Capture the cell that displays the provided text and extract its [X, Y] central coordinate. 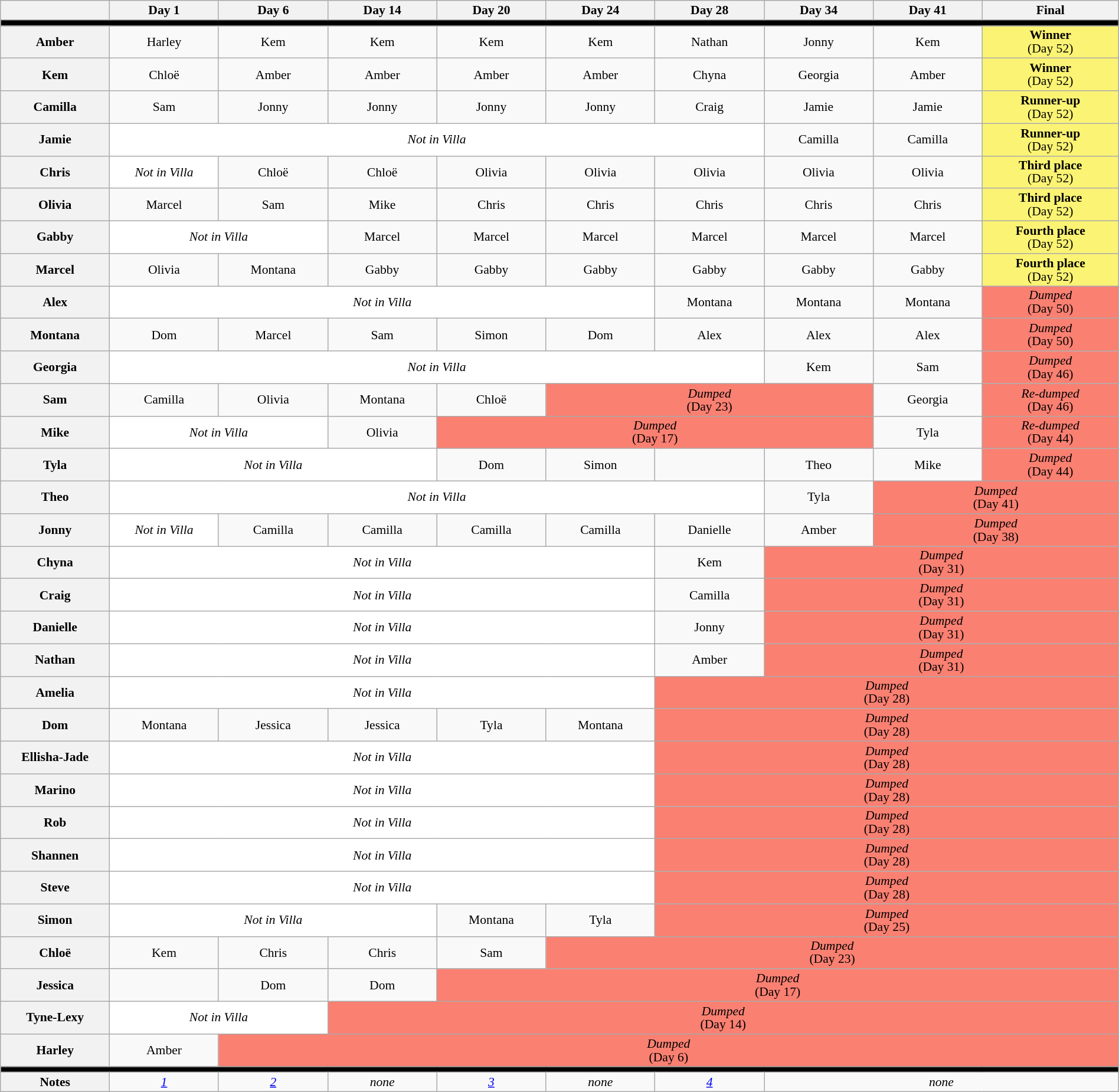
Amelia [55, 693]
Day 6 [273, 11]
Marino [55, 791]
Dumped (Day 6) [668, 1050]
Steve [55, 887]
Day 14 [382, 11]
Day 20 [491, 11]
Final [1051, 11]
Dumped (Day 44) [1051, 465]
Day 24 [601, 11]
1 [164, 1082]
Re-dumped (Day 46) [1051, 400]
Tyne-Lexy [55, 1018]
Shannen [55, 855]
4 [709, 1082]
Day 34 [819, 11]
Dumped (Day 41) [996, 498]
Dumped (Day 38) [996, 530]
Notes [55, 1082]
Dumped (Day 25) [887, 920]
Day 28 [709, 11]
Dumped (Day 46) [1051, 367]
Ellisha-Jade [55, 757]
Re-dumped (Day 44) [1051, 432]
Dumped (Day 14) [723, 1018]
Day 1 [164, 11]
2 [273, 1082]
Rob [55, 822]
3 [491, 1082]
Day 41 [928, 11]
